Identify which cell holds the provided text, then report its (x, y) central coordinate. 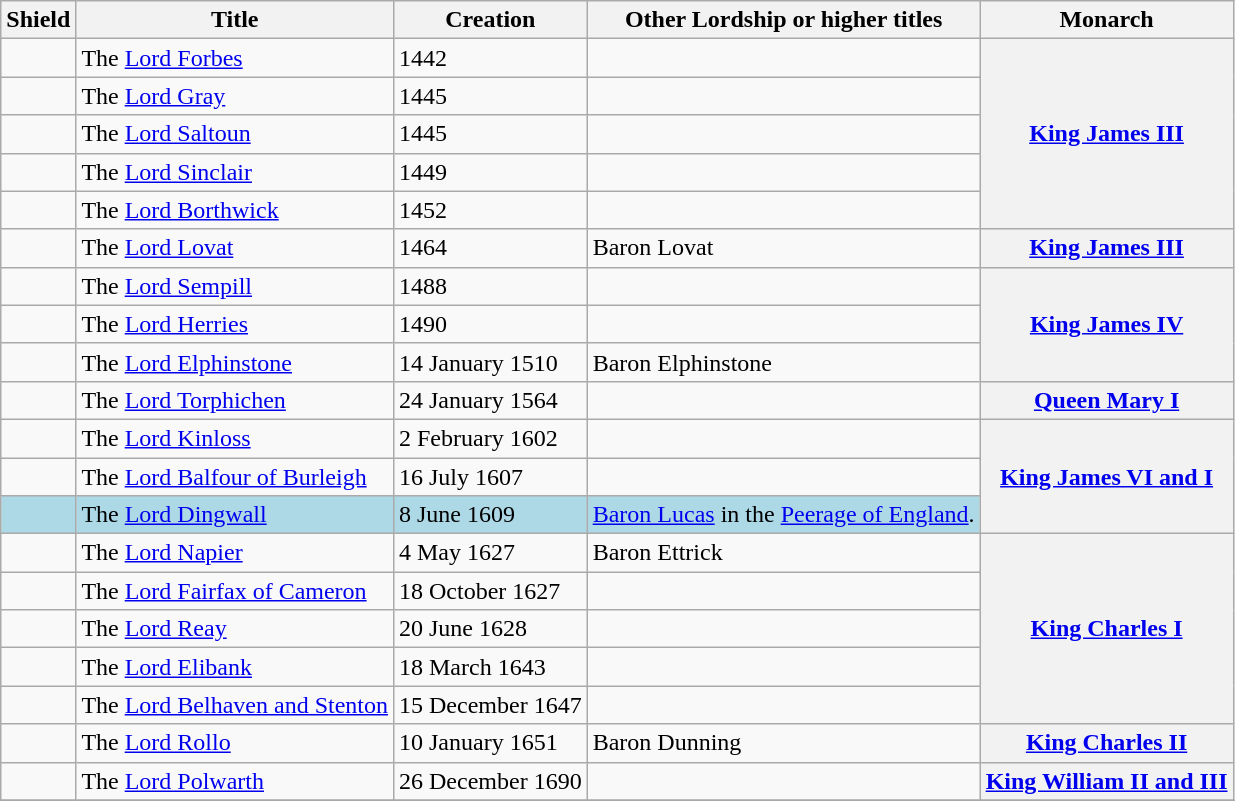
16 July 1607 (490, 477)
Baron Ettrick (784, 553)
The Lord Belhaven and Stenton (235, 705)
Baron Lucas in the Peerage of England. (784, 515)
1449 (490, 172)
15 December 1647 (490, 705)
1464 (490, 248)
Baron Elphinstone (784, 362)
The Lord Elibank (235, 667)
Title (235, 20)
The Lord Saltoun (235, 134)
Shield (38, 20)
18 March 1643 (490, 667)
The Lord Gray (235, 96)
The Lord Rollo (235, 743)
Baron Lovat (784, 248)
The Lord Sempill (235, 286)
The Lord Sinclair (235, 172)
8 June 1609 (490, 515)
The Lord Dingwall (235, 515)
The Lord Balfour of Burleigh (235, 477)
The Lord Borthwick (235, 210)
The Lord Napier (235, 553)
1490 (490, 324)
The Lord Polwarth (235, 781)
The Lord Fairfax of Cameron (235, 591)
King William II and III (1106, 781)
The Lord Torphichen (235, 400)
20 June 1628 (490, 629)
24 January 1564 (490, 400)
The Lord Kinloss (235, 438)
26 December 1690 (490, 781)
10 January 1651 (490, 743)
Queen Mary I (1106, 400)
Creation (490, 20)
18 October 1627 (490, 591)
1488 (490, 286)
King James VI and I (1106, 476)
2 February 1602 (490, 438)
The Lord Reay (235, 629)
4 May 1627 (490, 553)
1452 (490, 210)
The Lord Elphinstone (235, 362)
Baron Dunning (784, 743)
King James IV (1106, 324)
The Lord Lovat (235, 248)
The Lord Herries (235, 324)
1442 (490, 58)
Other Lordship or higher titles (784, 20)
Monarch (1106, 20)
King Charles I (1106, 629)
King Charles II (1106, 743)
The Lord Forbes (235, 58)
14 January 1510 (490, 362)
